Extract the (x, y) coordinate from the center of the cell holding the provided text.  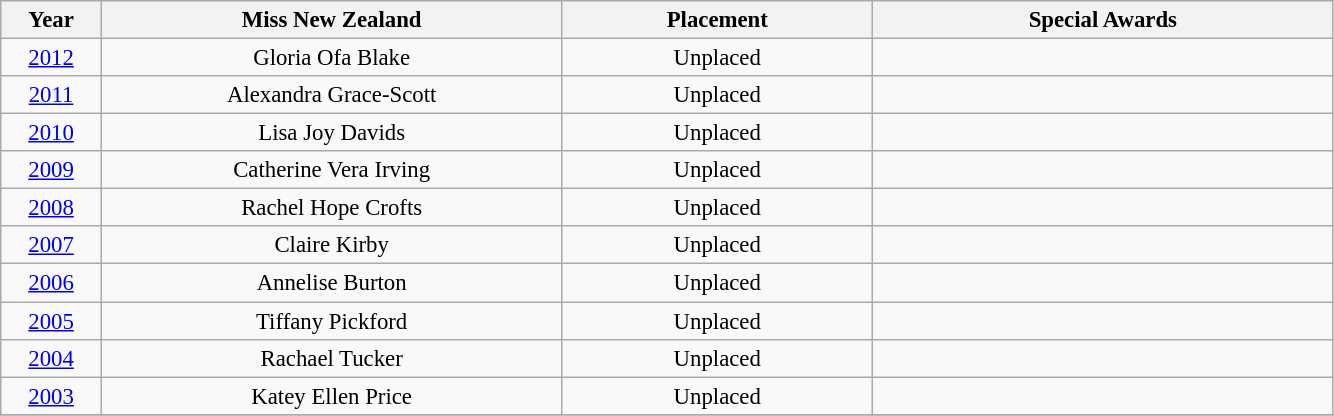
Rachael Tucker (332, 358)
Alexandra Grace-Scott (332, 95)
2012 (52, 58)
Gloria Ofa Blake (332, 58)
2008 (52, 208)
2003 (52, 396)
2007 (52, 245)
Miss New Zealand (332, 20)
Claire Kirby (332, 245)
2005 (52, 321)
Year (52, 20)
Annelise Burton (332, 283)
Placement (718, 20)
Special Awards (1104, 20)
2006 (52, 283)
2004 (52, 358)
Katey Ellen Price (332, 396)
Rachel Hope Crofts (332, 208)
2010 (52, 133)
2009 (52, 170)
Tiffany Pickford (332, 321)
2011 (52, 95)
Lisa Joy Davids (332, 133)
Catherine Vera Irving (332, 170)
